Return (X, Y) of the center of cell containing provided text 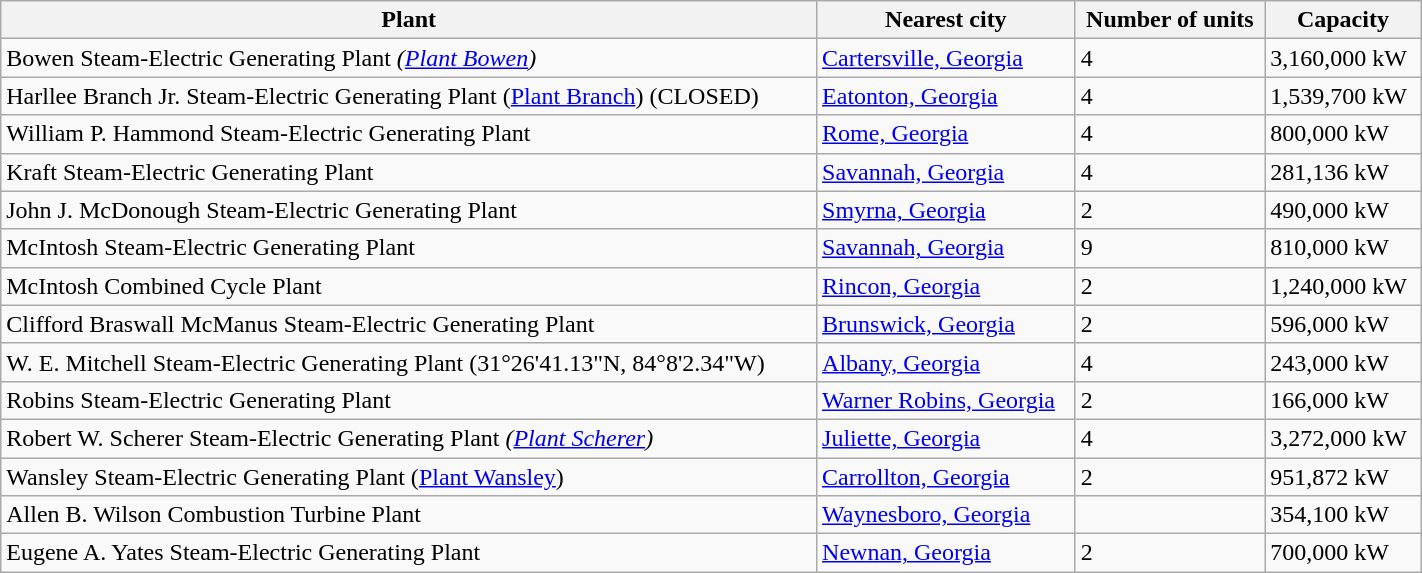
700,000 kW (1344, 553)
3,160,000 kW (1344, 58)
Eugene A. Yates Steam-Electric Generating Plant (409, 553)
800,000 kW (1344, 134)
Newnan, Georgia (946, 553)
Brunswick, Georgia (946, 324)
Bowen Steam-Electric Generating Plant (Plant Bowen) (409, 58)
Clifford Braswall McManus Steam-Electric Generating Plant (409, 324)
Robins Steam-Electric Generating Plant (409, 400)
3,272,000 kW (1344, 438)
Warner Robins, Georgia (946, 400)
Eatonton, Georgia (946, 96)
Robert W. Scherer Steam-Electric Generating Plant (Plant Scherer) (409, 438)
243,000 kW (1344, 362)
Rincon, Georgia (946, 286)
McIntosh Combined Cycle Plant (409, 286)
Capacity (1344, 20)
490,000 kW (1344, 210)
354,100 kW (1344, 515)
1,539,700 kW (1344, 96)
9 (1170, 248)
810,000 kW (1344, 248)
McIntosh Steam-Electric Generating Plant (409, 248)
Kraft Steam-Electric Generating Plant (409, 172)
W. E. Mitchell Steam-Electric Generating Plant (31°26'41.13"N, 84°8'2.34"W) (409, 362)
1,240,000 kW (1344, 286)
596,000 kW (1344, 324)
Smyrna, Georgia (946, 210)
Nearest city (946, 20)
Juliette, Georgia (946, 438)
William P. Hammond Steam-Electric Generating Plant (409, 134)
Cartersville, Georgia (946, 58)
Rome, Georgia (946, 134)
281,136 kW (1344, 172)
Carrollton, Georgia (946, 477)
951,872 kW (1344, 477)
Albany, Georgia (946, 362)
Allen B. Wilson Combustion Turbine Plant (409, 515)
Waynesboro, Georgia (946, 515)
Plant (409, 20)
John J. McDonough Steam-Electric Generating Plant (409, 210)
Number of units (1170, 20)
Harllee Branch Jr. Steam-Electric Generating Plant (Plant Branch) (CLOSED) (409, 96)
Wansley Steam-Electric Generating Plant (Plant Wansley) (409, 477)
166,000 kW (1344, 400)
